Capture the cell that displays the provided text and extract its [x, y] central coordinate. 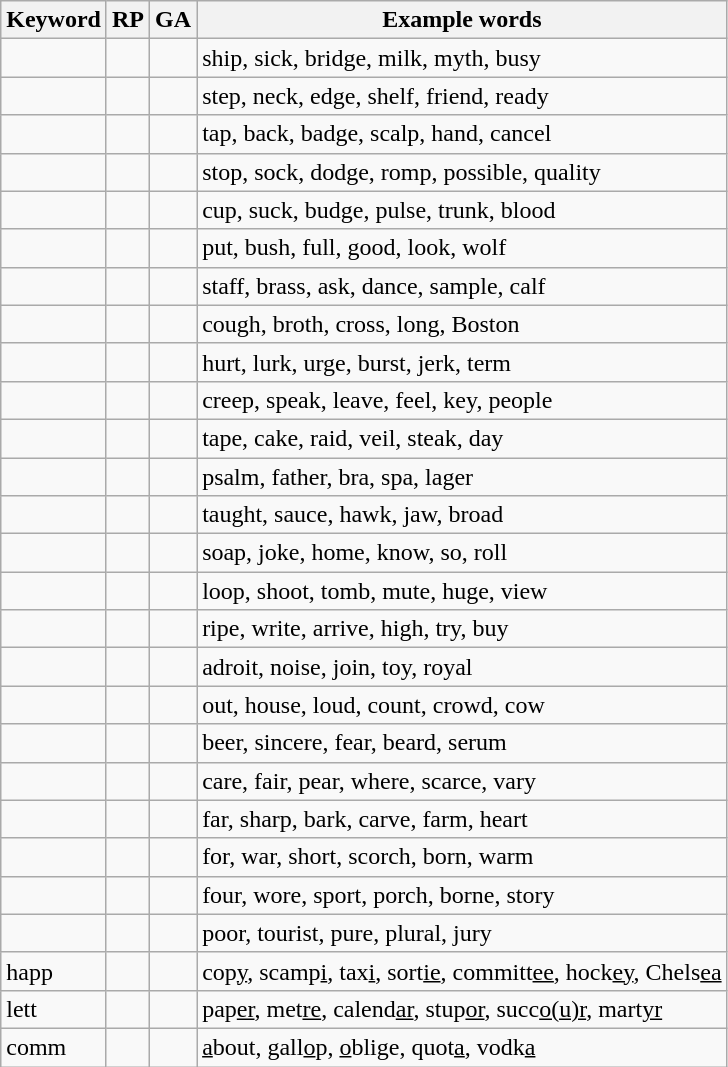
copy, scampi, taxi, sortie, committee, hockey, Chelsea [462, 971]
cough, broth, cross, long, Boston [462, 324]
ripe, write, arrive, high, try, buy [462, 629]
comm [54, 1047]
tap, back, badge, scalp, hand, cancel [462, 134]
stop, sock, dodge, romp, possible, quality [462, 172]
happ [54, 971]
loop, shoot, tomb, mute, huge, view [462, 591]
for, war, short, scorch, born, warm [462, 857]
put, bush, full, good, look, wolf [462, 248]
Keyword [54, 20]
hurt, lurk, urge, burst, jerk, term [462, 362]
lett [54, 1009]
RP [128, 20]
paper, metre, calendar, stupor, succo(u)r, martyr [462, 1009]
ship, sick, bridge, milk, myth, busy [462, 58]
GA [174, 20]
adroit, noise, join, toy, royal [462, 667]
Example words [462, 20]
cup, suck, budge, pulse, trunk, blood [462, 210]
four, wore, sport, porch, borne, story [462, 895]
creep, speak, leave, feel, key, people [462, 400]
step, neck, edge, shelf, friend, ready [462, 96]
poor, tourist, pure, plural, jury [462, 933]
psalm, father, bra, spa, lager [462, 477]
far, sharp, bark, carve, farm, heart [462, 819]
tape, cake, raid, veil, steak, day [462, 438]
out, house, loud, count, crowd, cow [462, 705]
care, fair, pear, where, scarce, vary [462, 781]
soap, joke, home, know, so, roll [462, 553]
staff, brass, ask, dance, sample, calf [462, 286]
about, gallop, oblige, quota, vodka [462, 1047]
taught, sauce, hawk, jaw, broad [462, 515]
beer, sincere, fear, beard, serum [462, 743]
